Locate the cell with the specified text and output its (x, y) center coordinate. 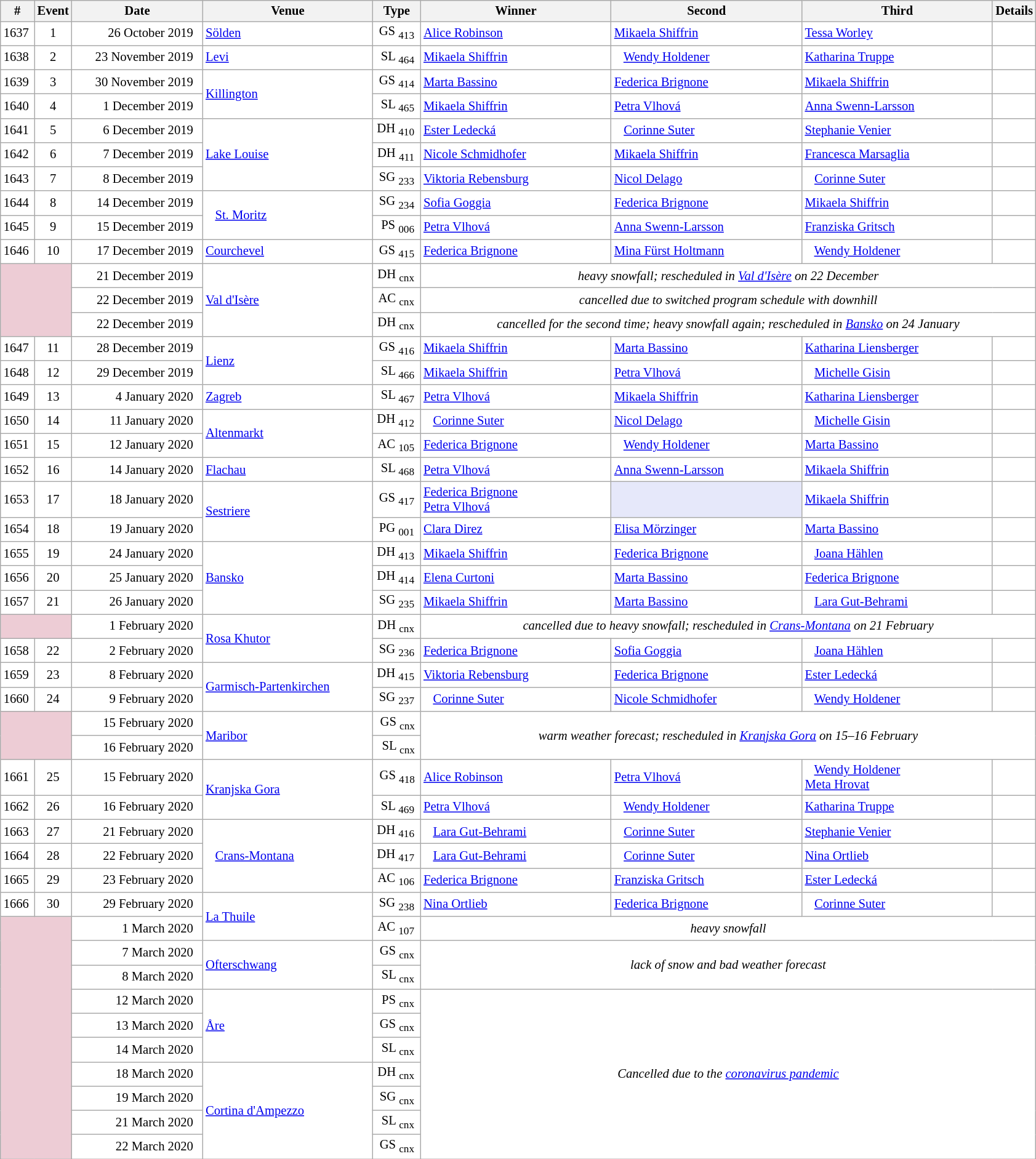
25 (53, 777)
8 March 2020 (137, 976)
9 (53, 227)
Elena Curtoni (516, 577)
SG 236 (396, 650)
19 March 2020 (137, 1098)
SL 468 (396, 469)
Garmisch-Partenkirchen (288, 687)
Bansko (288, 578)
21 December 2019 (137, 276)
GS 418 (396, 777)
DH 417 (396, 856)
Clara Direz (516, 529)
12 March 2020 (137, 1001)
1 March 2020 (137, 928)
Crans-Montana (288, 856)
27 (53, 831)
1645 (17, 227)
1660 (17, 699)
Wendy Holdener Meta Hrovat (897, 777)
1648 (17, 373)
PG 001 (396, 529)
3 (53, 81)
cancelled due to switched program schedule with downhill (728, 299)
1655 (17, 554)
GS 413 (396, 33)
13 March 2020 (137, 1025)
1641 (17, 130)
4 (53, 106)
7 December 2019 (137, 154)
8 December 2019 (137, 178)
Killington (288, 94)
21 (53, 602)
14 December 2019 (137, 203)
21 February 2020 (137, 831)
Cancelled due to the coronavirus pandemic (728, 1074)
SG 238 (396, 904)
12 (53, 373)
14 January 2020 (137, 469)
Federica Brignone Petra Vlhová (516, 499)
SG cnx (396, 1098)
7 March 2020 (137, 953)
24 (53, 699)
11 January 2020 (137, 421)
1657 (17, 602)
29 February 2020 (137, 904)
1665 (17, 880)
warm weather forecast; rescheduled in Kranjska Gora on 15–16 February (728, 735)
Details (1014, 10)
Winner (516, 10)
14 March 2020 (137, 1049)
15 December 2019 (137, 227)
1659 (17, 675)
Courchevel (288, 251)
20 (53, 577)
DH 413 (396, 554)
Date (137, 10)
GS 415 (396, 251)
SG 234 (396, 203)
SL 465 (396, 106)
Tessa Worley (897, 33)
cancelled for the second time; heavy snowfall again; rescheduled in Bansko on 24 January (728, 324)
Elisa Mörzinger (707, 529)
DH 411 (396, 154)
SL 467 (396, 396)
1649 (17, 396)
AC 105 (396, 446)
1652 (17, 469)
Levi (288, 58)
26 October 2019 (137, 33)
Sestriere (288, 511)
26 (53, 808)
1644 (17, 203)
Åre (288, 1025)
Type (396, 10)
GS 416 (396, 348)
1661 (17, 777)
1653 (17, 499)
Altenmarkt (288, 433)
GS 414 (396, 81)
heavy snowfall; rescheduled in Val d'Isère on 22 December (728, 276)
GS 417 (396, 499)
1651 (17, 446)
17 December 2019 (137, 251)
11 (53, 348)
12 January 2020 (137, 446)
SG 233 (396, 178)
1656 (17, 577)
28 (53, 856)
Maribor (288, 735)
Zagreb (288, 396)
19 January 2020 (137, 529)
# (17, 10)
Lienz (288, 361)
Val d'Isère (288, 300)
4 January 2020 (137, 396)
1650 (17, 421)
6 December 2019 (137, 130)
Flachau (288, 469)
1666 (17, 904)
1664 (17, 856)
5 (53, 130)
1643 (17, 178)
St. Moritz (288, 215)
1638 (17, 58)
SL 466 (396, 373)
19 (53, 554)
18 March 2020 (137, 1073)
SG 237 (396, 699)
1640 (17, 106)
1639 (17, 81)
18 January 2020 (137, 499)
SL 464 (396, 58)
21 March 2020 (137, 1123)
DH 410 (396, 130)
14 (53, 421)
Lake Louise (288, 154)
28 December 2019 (137, 348)
26 January 2020 (137, 602)
1662 (17, 808)
22 February 2020 (137, 856)
1 February 2020 (137, 627)
La Thuile (288, 916)
1654 (17, 529)
29 (53, 880)
13 (53, 396)
1646 (17, 251)
18 (53, 529)
Rosa Khutor (288, 639)
10 (53, 251)
DH 412 (396, 421)
Ofterschwang (288, 965)
1647 (17, 348)
Venue (288, 10)
23 (53, 675)
8 February 2020 (137, 675)
16 (53, 469)
Cortina d'Ampezzo (288, 1110)
DH 416 (396, 831)
1642 (17, 154)
23 November 2019 (137, 58)
30 November 2019 (137, 81)
7 (53, 178)
SL 469 (396, 808)
2 (53, 58)
1658 (17, 650)
1663 (17, 831)
Sölden (288, 33)
1 (53, 33)
heavy snowfall (728, 928)
17 (53, 499)
Francesca Marsaglia (897, 154)
Event (53, 10)
PS cnx (396, 1001)
23 February 2020 (137, 880)
8 (53, 203)
cancelled due to heavy snowfall; rescheduled in Crans-Montana on 21 February (728, 627)
1637 (17, 33)
24 January 2020 (137, 554)
Second (707, 10)
lack of snow and bad weather forecast (728, 965)
6 (53, 154)
SG 235 (396, 602)
22 March 2020 (137, 1146)
Kranjska Gora (288, 789)
DH 414 (396, 577)
25 January 2020 (137, 577)
Mina Fürst Holtmann (707, 251)
DH 415 (396, 675)
15 (53, 446)
AC 106 (396, 880)
22 (53, 650)
2 February 2020 (137, 650)
29 December 2019 (137, 373)
Third (897, 10)
PS 006 (396, 227)
9 February 2020 (137, 699)
30 (53, 904)
1 December 2019 (137, 106)
AC 107 (396, 928)
AC cnx (396, 299)
